Output the (X, Y) coordinate of the center of the cell containing the given text.  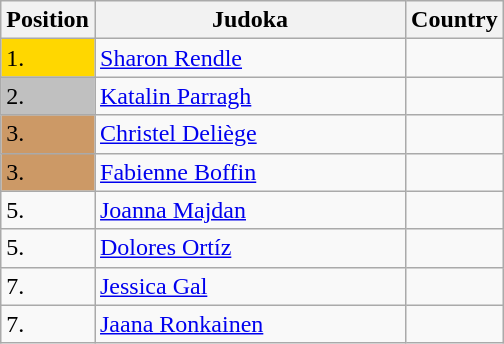
Country (455, 20)
Sharon Rendle (250, 58)
Position (48, 20)
Fabienne Boffin (250, 172)
Jessica Gal (250, 286)
Katalin Parragh (250, 96)
2. (48, 96)
Dolores Ortíz (250, 248)
Joanna Majdan (250, 210)
Christel Deliège (250, 134)
Jaana Ronkainen (250, 324)
1. (48, 58)
Judoka (250, 20)
